Capture the cell that displays the provided text and extract its (x, y) central coordinate. 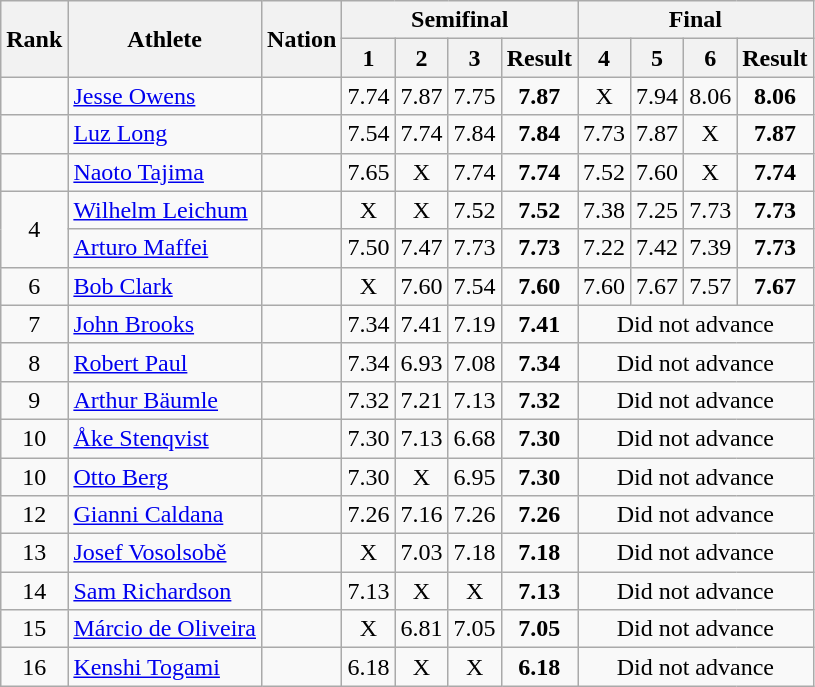
Semifinal (460, 20)
Nation (302, 39)
7.57 (710, 286)
Luz Long (165, 134)
2 (422, 58)
6.95 (474, 477)
Gianni Caldana (165, 515)
Kenshi Togami (165, 667)
Otto Berg (165, 477)
7.75 (474, 96)
7.19 (474, 324)
Naoto Tajima (165, 172)
7.08 (474, 362)
16 (34, 667)
7.65 (368, 172)
15 (34, 629)
1 (368, 58)
7.47 (422, 248)
8 (34, 362)
7 (34, 324)
6.68 (474, 438)
6.81 (422, 629)
7.21 (422, 400)
7.03 (422, 553)
7.22 (604, 248)
7.42 (658, 248)
13 (34, 553)
7.94 (658, 96)
14 (34, 591)
Arthur Bäumle (165, 400)
Márcio de Oliveira (165, 629)
12 (34, 515)
7.25 (658, 210)
5 (658, 58)
Athlete (165, 39)
Robert Paul (165, 362)
Jesse Owens (165, 96)
Sam Richardson (165, 591)
3 (474, 58)
7.16 (422, 515)
Arturo Maffei (165, 248)
Final (696, 20)
7.38 (604, 210)
Bob Clark (165, 286)
Josef Vosolsobě (165, 553)
7.39 (710, 248)
6.93 (422, 362)
9 (34, 400)
7.50 (368, 248)
Åke Stenqvist (165, 438)
Rank (34, 39)
John Brooks (165, 324)
Wilhelm Leichum (165, 210)
